Locate the cell with the specified text and output its (x, y) center coordinate. 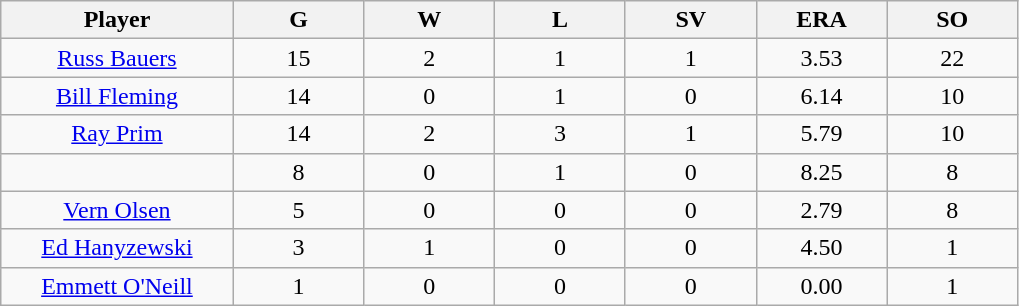
2.79 (822, 210)
Ed Hanyzewski (117, 248)
Vern Olsen (117, 210)
4.50 (822, 248)
SV (690, 20)
Ray Prim (117, 134)
15 (298, 58)
0.00 (822, 286)
Emmett O'Neill (117, 286)
SO (952, 20)
8.25 (822, 172)
Bill Fleming (117, 96)
Player (117, 20)
5 (298, 210)
Russ Bauers (117, 58)
5.79 (822, 134)
3.53 (822, 58)
ERA (822, 20)
L (560, 20)
G (298, 20)
W (430, 20)
6.14 (822, 96)
22 (952, 58)
